Pinpoint the cell where the given text exists, returning its [x, y] midpoint coordinate. 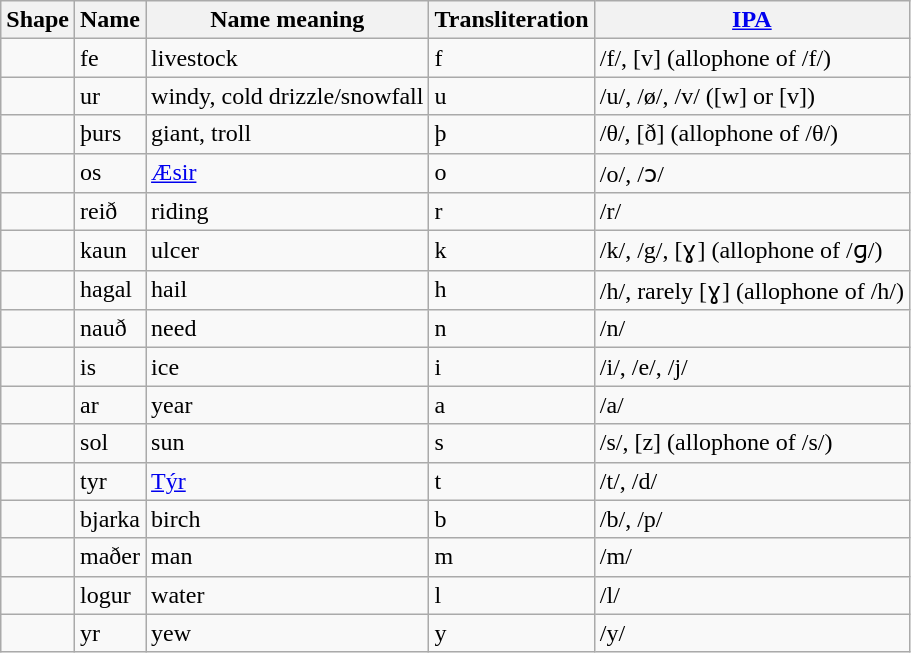
l [512, 595]
u [512, 96]
water [288, 595]
/y/ [752, 633]
r [512, 212]
reið [110, 212]
yr [110, 633]
livestock [288, 58]
nauð [110, 329]
sun [288, 443]
/r/ [752, 212]
need [288, 329]
/b/, /p/ [752, 519]
k [512, 251]
ice [288, 367]
/k/, /g/, [ɣ] (allophone of /ɡ/) [752, 251]
/i/, /e/, /j/ [752, 367]
b [512, 519]
is [110, 367]
/o/, /ɔ/ [752, 173]
ur [110, 96]
hagal [110, 290]
s [512, 443]
y [512, 633]
/f/, [v] (allophone of /f/) [752, 58]
t [512, 481]
fe [110, 58]
IPA [752, 20]
Name meaning [288, 20]
hail [288, 290]
logur [110, 595]
os [110, 173]
Týr [288, 481]
a [512, 405]
kaun [110, 251]
/n/ [752, 329]
/θ/, [ð] (allophone of /θ/) [752, 134]
yew [288, 633]
windy, cold drizzle/snowfall [288, 96]
/s/, [z] (allophone of /s/) [752, 443]
ulcer [288, 251]
/l/ [752, 595]
maðer [110, 557]
bjarka [110, 519]
f [512, 58]
Transliteration [512, 20]
birch [288, 519]
man [288, 557]
/a/ [752, 405]
year [288, 405]
Name [110, 20]
/h/, rarely [ɣ] (allophone of /h/) [752, 290]
/u/, /ø/, /v/ ([w] or [v]) [752, 96]
m [512, 557]
tyr [110, 481]
þ [512, 134]
þurs [110, 134]
ar [110, 405]
o [512, 173]
/t/, /d/ [752, 481]
Shape [38, 20]
Æsir [288, 173]
h [512, 290]
sol [110, 443]
/m/ [752, 557]
i [512, 367]
giant, troll [288, 134]
n [512, 329]
riding [288, 212]
